From the cell containing the given text, extract its center point as [X, Y] coordinate. 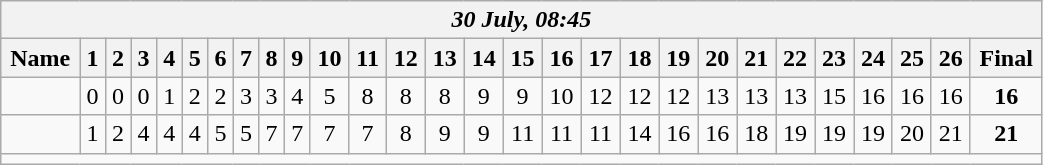
24 [874, 58]
6 [221, 58]
23 [834, 58]
26 [950, 58]
22 [796, 58]
30 July, 08:45 [522, 20]
25 [912, 58]
Final [1006, 58]
Name [40, 58]
17 [600, 58]
